From the cell containing the given text, extract its center point as (X, Y) coordinate. 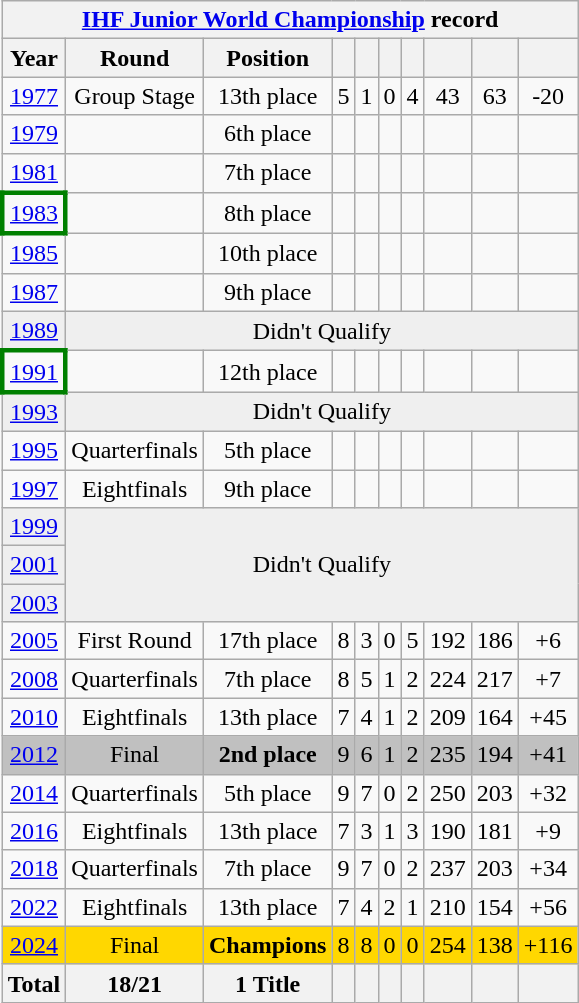
250 (448, 793)
209 (448, 717)
237 (448, 869)
186 (494, 641)
+45 (548, 717)
2022 (34, 907)
+7 (548, 679)
1989 (34, 331)
IHF Junior World Championship record (290, 20)
192 (448, 641)
1979 (34, 134)
+6 (548, 641)
+116 (548, 945)
2001 (34, 565)
+56 (548, 907)
-20 (548, 96)
2003 (34, 603)
235 (448, 755)
1995 (34, 450)
1997 (34, 489)
190 (448, 831)
2008 (34, 679)
1983 (34, 214)
10th place (267, 254)
217 (494, 679)
1 Title (267, 983)
1987 (34, 292)
2nd place (267, 755)
17th place (267, 641)
2010 (34, 717)
210 (448, 907)
8th place (267, 214)
2018 (34, 869)
2005 (34, 641)
Year (34, 58)
+32 (548, 793)
Round (135, 58)
1977 (34, 96)
18/21 (135, 983)
254 (448, 945)
43 (448, 96)
63 (494, 96)
2016 (34, 831)
2012 (34, 755)
1991 (34, 372)
1999 (34, 527)
6th place (267, 134)
2024 (34, 945)
154 (494, 907)
224 (448, 679)
1981 (34, 173)
138 (494, 945)
First Round (135, 641)
Champions (267, 945)
1993 (34, 412)
194 (494, 755)
+9 (548, 831)
1985 (34, 254)
+34 (548, 869)
181 (494, 831)
Total (34, 983)
12th place (267, 372)
6 (366, 755)
164 (494, 717)
+41 (548, 755)
Position (267, 58)
Group Stage (135, 96)
2014 (34, 793)
